Find where the given text appears and provide that cell's center as (x, y) coordinate. 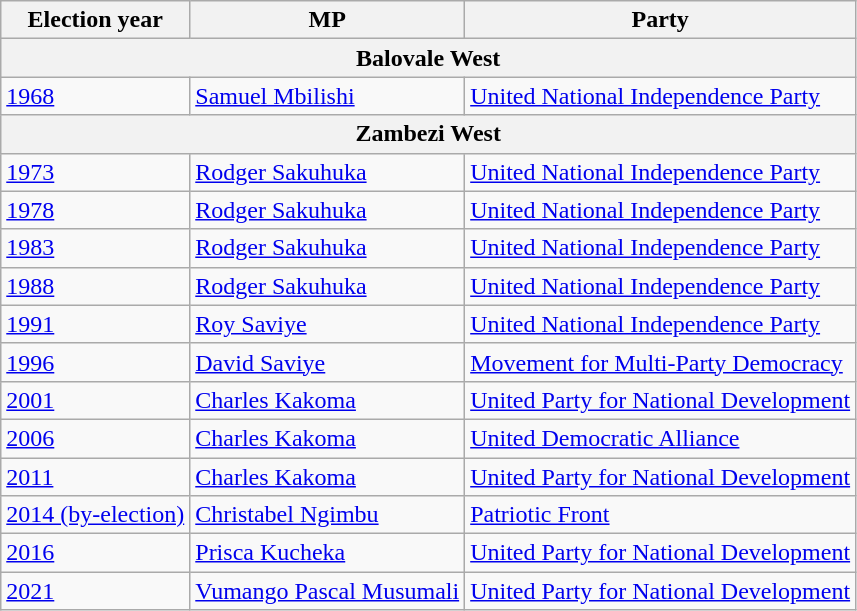
Patriotic Front (660, 515)
1973 (96, 172)
1978 (96, 210)
2006 (96, 438)
Movement for Multi-Party Democracy (660, 362)
2001 (96, 400)
1988 (96, 286)
1968 (96, 96)
Balovale West (428, 58)
Zambezi West (428, 134)
Vumango Pascal Musumali (328, 591)
David Saviye (328, 362)
2014 (by-election) (96, 515)
1991 (96, 324)
Election year (96, 20)
2021 (96, 591)
2016 (96, 553)
1983 (96, 248)
Samuel Mbilishi (328, 96)
MP (328, 20)
Party (660, 20)
Roy Saviye (328, 324)
Prisca Kucheka (328, 553)
United Democratic Alliance (660, 438)
1996 (96, 362)
Christabel Ngimbu (328, 515)
2011 (96, 477)
